Extract the (X, Y) coordinate from the center of the cell holding the provided text.  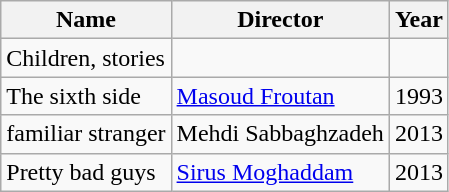
Masoud Froutan (280, 96)
Mehdi Sabbaghzadeh (280, 134)
Sirus Moghaddam (280, 172)
1993 (418, 96)
familiar stranger (86, 134)
Name (86, 20)
Year (418, 20)
Director (280, 20)
Children, stories (86, 58)
The sixth side (86, 96)
Pretty bad guys (86, 172)
